Capture the cell that displays the provided text and extract its [x, y] central coordinate. 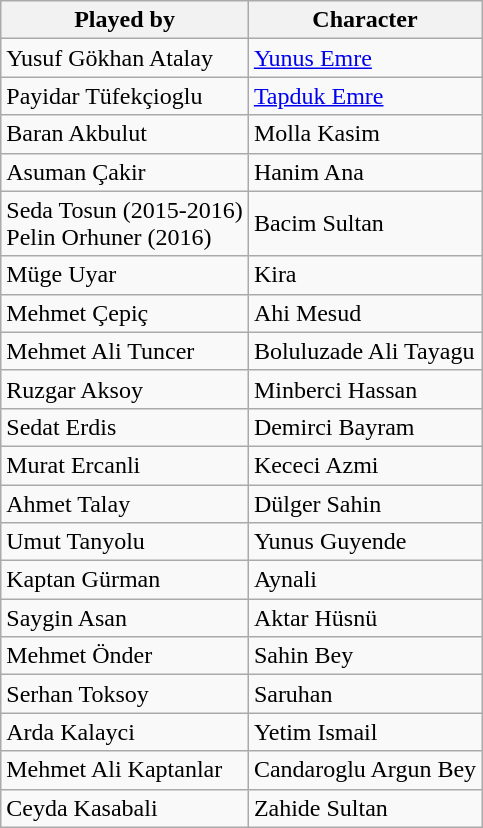
Molla Kasim [364, 134]
Mehmet Ali Kaptanlar [125, 770]
Serhan Toksoy [125, 694]
Aktar Hüsnü [364, 618]
Kira [364, 275]
Mehmet Önder [125, 656]
Müge Uyar [125, 275]
Saruhan [364, 694]
Kaptan Gürman [125, 580]
Ruzgar Aksoy [125, 389]
Baran Akbulut [125, 134]
Yusuf Gökhan Atalay [125, 58]
Played by [125, 20]
Ahi Mesud [364, 313]
Minberci Hassan [364, 389]
Character [364, 20]
Seda Tosun (2015-2016)Pelin Orhuner (2016) [125, 224]
Kececi Azmi [364, 465]
Yunus Emre [364, 58]
Sedat Erdis [125, 427]
Dülger Sahin [364, 503]
Murat Ercanli [125, 465]
Payidar Tüfekçioglu [125, 96]
Umut Tanyolu [125, 542]
Hanim Ana [364, 172]
Asuman Çakir [125, 172]
Mehmet Ali Tuncer [125, 351]
Boluluzade Ali Tayagu [364, 351]
Ahmet Talay [125, 503]
Bacim Sultan [364, 224]
Zahide Sultan [364, 808]
Demirci Bayram [364, 427]
Aynali [364, 580]
Arda Kalayci [125, 732]
Saygin Asan [125, 618]
Ceyda Kasabali [125, 808]
Yunus Guyende [364, 542]
Tapduk Emre [364, 96]
Candaroglu Argun Bey [364, 770]
Yetim Ismail [364, 732]
Mehmet Çepiç [125, 313]
Sahin Bey [364, 656]
